From the cell containing the given text, extract its center point as [X, Y] coordinate. 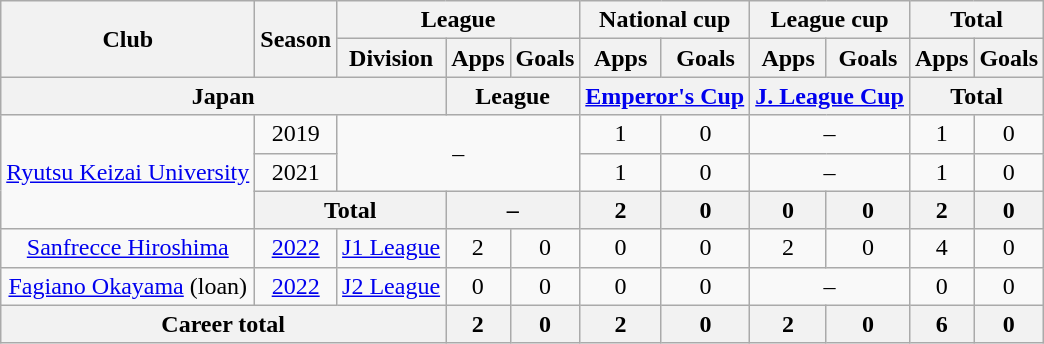
6 [941, 324]
J. League Cup [830, 96]
Ryutsu Keizai University [128, 172]
2019 [296, 134]
Season [296, 39]
2021 [296, 172]
Club [128, 39]
Fagiano Okayama (loan) [128, 286]
Japan [224, 96]
4 [941, 248]
Division [392, 58]
Emperor's Cup [665, 96]
National cup [665, 20]
League cup [830, 20]
Sanfrecce Hiroshima [128, 248]
J2 League [392, 286]
J1 League [392, 248]
Career total [224, 324]
